Return the [x, y] coordinate for the center point of the cell that contains the specified text.  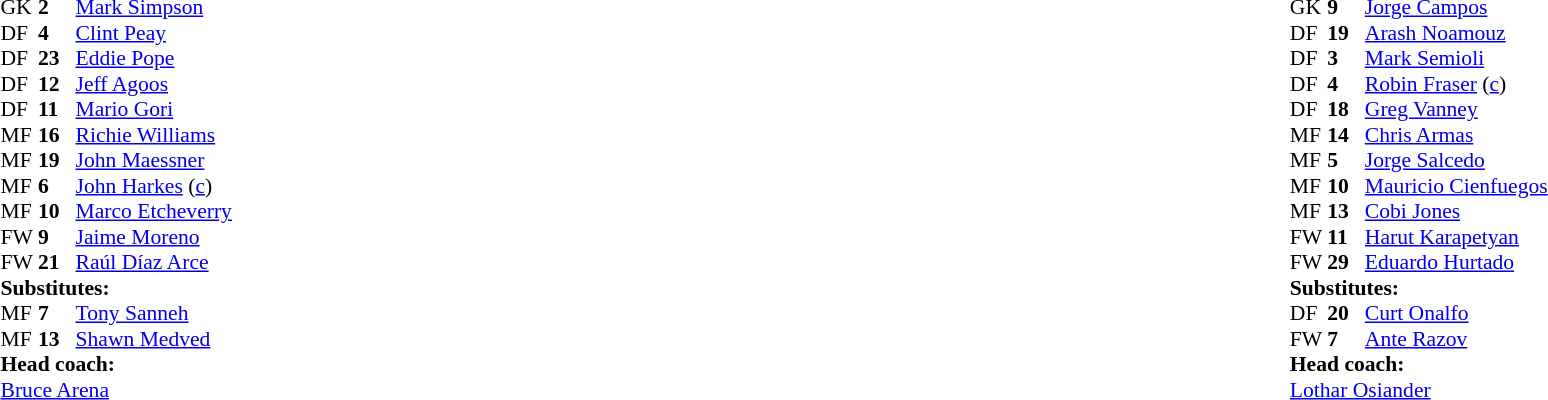
Mario Gori [157, 109]
Shawn Medved [157, 339]
Tony Sanneh [157, 313]
Jeff Agoos [157, 84]
3 [1346, 59]
18 [1346, 109]
Ante Razov [1456, 339]
5 [1346, 161]
14 [1346, 135]
Curt Onalfo [1456, 313]
29 [1346, 263]
Clint Peay [157, 33]
16 [57, 135]
Robin Fraser (c) [1456, 84]
Jaime Moreno [157, 237]
Chris Armas [1456, 135]
20 [1346, 313]
Harut Karapetyan [1456, 237]
Eddie Pope [157, 59]
23 [57, 59]
Richie Williams [157, 135]
Greg Vanney [1456, 109]
Mark Semioli [1456, 59]
Eduardo Hurtado [1456, 263]
Jorge Salcedo [1456, 161]
Cobi Jones [1456, 211]
John Maessner [157, 161]
21 [57, 263]
12 [57, 84]
6 [57, 186]
Mauricio Cienfuegos [1456, 186]
Raúl Díaz Arce [157, 263]
Marco Etcheverry [157, 211]
9 [57, 237]
Arash Noamouz [1456, 33]
John Harkes (c) [157, 186]
